Detect which cell encompasses the target text, then output its [x, y] center coordinate. 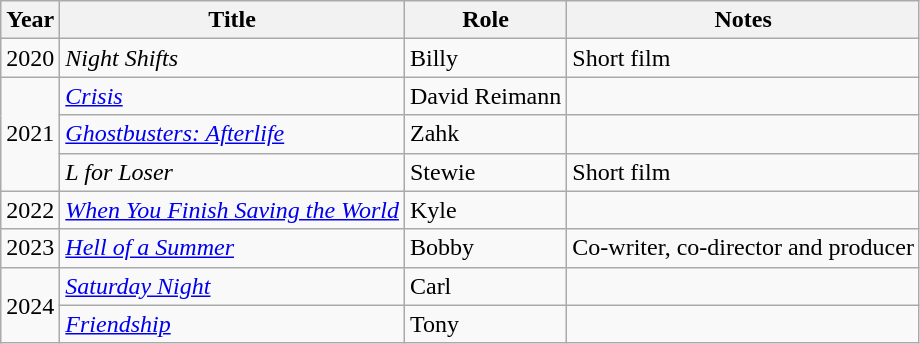
2020 [30, 58]
Saturday Night [232, 286]
Tony [485, 324]
When You Finish Saving the World [232, 210]
2023 [30, 248]
Co-writer, co-director and producer [744, 248]
Notes [744, 20]
Zahk [485, 134]
2024 [30, 305]
Role [485, 20]
Year [30, 20]
Bobby [485, 248]
2021 [30, 134]
Title [232, 20]
L for Loser [232, 172]
Night Shifts [232, 58]
Friendship [232, 324]
David Reimann [485, 96]
Carl [485, 286]
Hell of a Summer [232, 248]
2022 [30, 210]
Billy [485, 58]
Kyle [485, 210]
Crisis [232, 96]
Ghostbusters: Afterlife [232, 134]
Stewie [485, 172]
